Output the (x, y) coordinate of the center of the cell containing the given text.  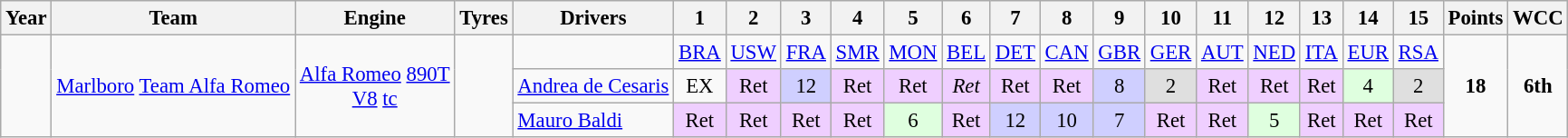
CAN (1067, 53)
1 (699, 18)
Tyres (484, 18)
ITA (1321, 53)
Points (1475, 18)
NED (1274, 53)
Team (174, 18)
SMR (857, 53)
USW (754, 53)
GBR (1120, 53)
Drivers (593, 18)
GER (1170, 53)
Marlboro Team Alfa Romeo (174, 87)
Alfa Romeo 890TV8 tc (375, 87)
RSA (1419, 53)
Andrea de Cesaris (593, 86)
FRA (806, 53)
Engine (375, 18)
14 (1368, 18)
9 (1120, 18)
Year (26, 18)
EX (699, 86)
DET (1015, 53)
AUT (1223, 53)
BRA (699, 53)
15 (1419, 18)
18 (1475, 87)
13 (1321, 18)
Mauro Baldi (593, 121)
3 (806, 18)
11 (1223, 18)
6th (1538, 87)
EUR (1368, 53)
WCC (1538, 18)
BEL (967, 53)
MON (913, 53)
